Search for the cell housing the specified text and yield its (x, y) center coordinate. 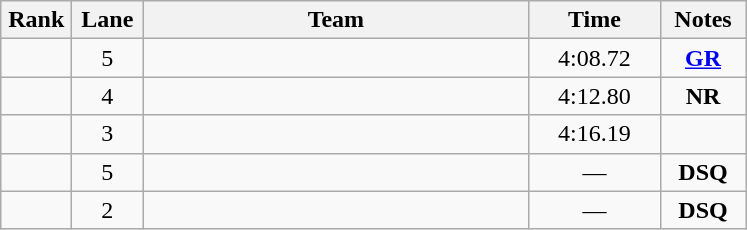
NR (703, 96)
GR (703, 58)
Time (594, 20)
4:16.19 (594, 134)
4:12.80 (594, 96)
4:08.72 (594, 58)
Lane (108, 20)
Team (336, 20)
Rank (36, 20)
Notes (703, 20)
3 (108, 134)
2 (108, 210)
4 (108, 96)
